Locate the cell with the specified text and output its (x, y) center coordinate. 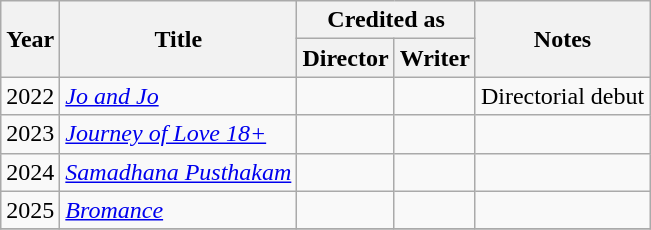
Samadhana Pusthakam (178, 172)
Writer (434, 58)
2024 (30, 172)
Director (346, 58)
Directorial debut (562, 96)
Jo and Jo (178, 96)
2025 (30, 210)
2023 (30, 134)
Year (30, 39)
Title (178, 39)
Bromance (178, 210)
Journey of Love 18+ (178, 134)
Credited as (386, 20)
Notes (562, 39)
2022 (30, 96)
